Provide the [x, y] coordinate of the cell's center where the given text is located.  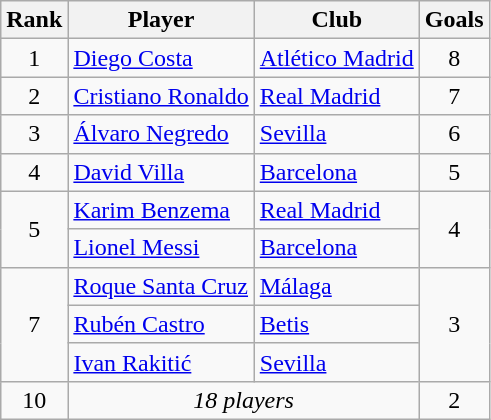
1 [34, 58]
Diego Costa [161, 58]
Betis [336, 324]
Cristiano Ronaldo [161, 96]
Rubén Castro [161, 324]
Álvaro Negredo [161, 134]
Rank [34, 20]
Club [336, 20]
Roque Santa Cruz [161, 286]
Ivan Rakitić [161, 362]
10 [34, 400]
David Villa [161, 172]
Karim Benzema [161, 210]
8 [454, 58]
18 players [244, 400]
6 [454, 134]
Málaga [336, 286]
Player [161, 20]
Goals [454, 20]
Atlético Madrid [336, 58]
Lionel Messi [161, 248]
